Return [X, Y] of the center of cell containing provided text 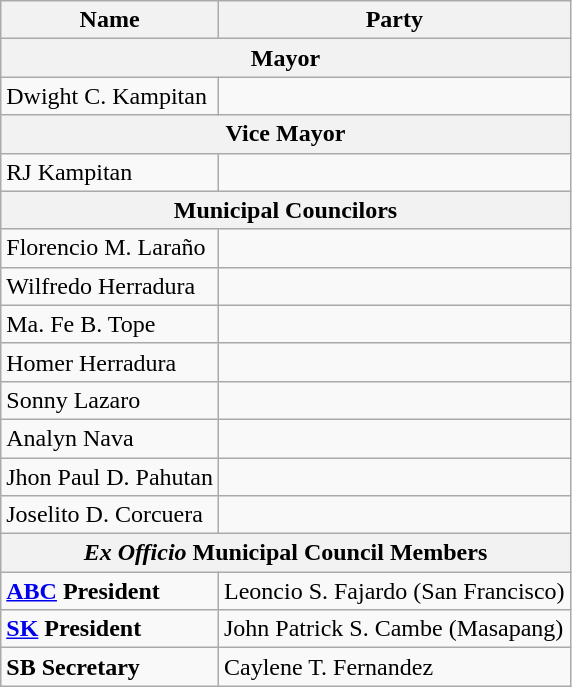
Vice Mayor [286, 134]
Sonny Lazaro [110, 400]
Name [110, 20]
John Patrick S. Cambe (Masapang) [394, 629]
Leoncio S. Fajardo (San Francisco) [394, 591]
Ma. Fe B. Tope [110, 324]
Dwight C. Kampitan [110, 96]
Homer Herradura [110, 362]
Analyn Nava [110, 438]
Municipal Councilors [286, 210]
ABC President [110, 591]
Mayor [286, 58]
Ex Officio Municipal Council Members [286, 553]
Florencio M. Laraño [110, 248]
Caylene T. Fernandez [394, 667]
RJ Kampitan [110, 172]
SK President [110, 629]
Wilfredo Herradura [110, 286]
Joselito D. Corcuera [110, 515]
Jhon Paul D. Pahutan [110, 477]
Party [394, 20]
SB Secretary [110, 667]
